Extract the [X, Y] coordinate from the center of the cell holding the provided text.  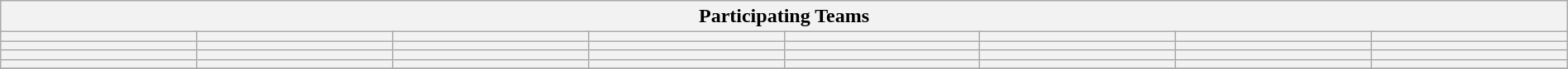
Participating Teams [784, 16]
